Output the (x, y) coordinate of the center of the cell containing the given text.  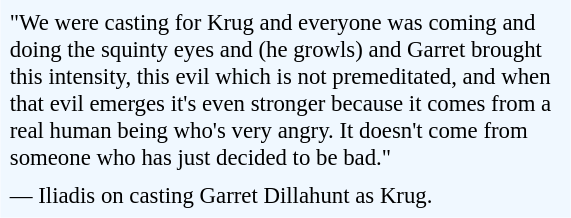
— Iliadis on casting Garret Dillahunt as Krug. (286, 195)
